Pinpoint the cell where the given text exists, returning its [X, Y] midpoint coordinate. 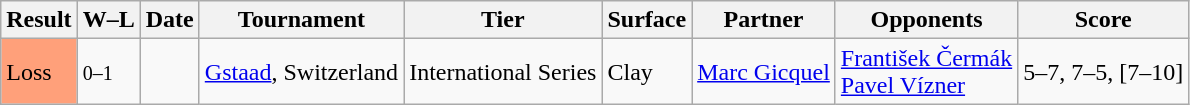
5–7, 7–5, [7–10] [1104, 72]
0–1 [108, 72]
Opponents [926, 20]
Partner [764, 20]
Loss [39, 72]
W–L [108, 20]
Date [170, 20]
Score [1104, 20]
Clay [647, 72]
Tournament [301, 20]
Marc Gicquel [764, 72]
International Series [503, 72]
Tier [503, 20]
Surface [647, 20]
Result [39, 20]
František Čermák Pavel Vízner [926, 72]
Gstaad, Switzerland [301, 72]
